Return (x, y) of the center of cell containing provided text 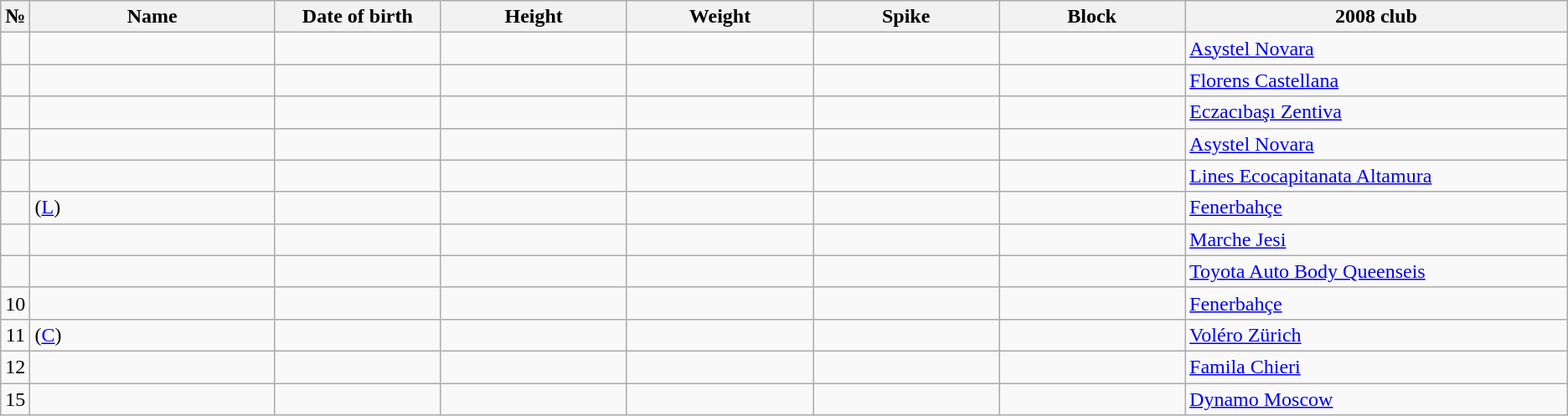
Eczacıbaşı Zentiva (1377, 112)
Spike (906, 17)
10 (15, 303)
Weight (720, 17)
№ (15, 17)
Height (534, 17)
Lines Ecocapitanata Altamura (1377, 176)
Dynamo Moscow (1377, 399)
Marche Jesi (1377, 239)
Florens Castellana (1377, 80)
12 (15, 367)
(L) (152, 208)
Block (1092, 17)
Name (152, 17)
15 (15, 399)
Voléro Zürich (1377, 335)
Toyota Auto Body Queenseis (1377, 271)
11 (15, 335)
(C) (152, 335)
Famila Chieri (1377, 367)
2008 club (1377, 17)
Date of birth (358, 17)
